For the text-containing cell, return its midpoint in [X, Y] coordinate format. 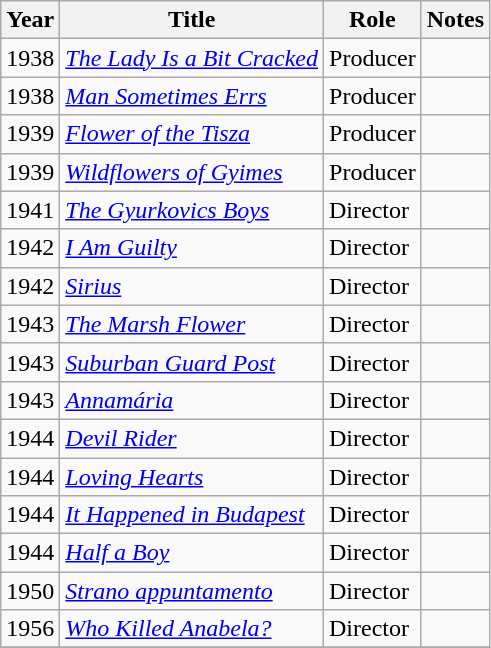
Sirius [192, 286]
Suburban Guard Post [192, 362]
The Gyurkovics Boys [192, 210]
Wildflowers of Gyimes [192, 172]
Flower of the Tisza [192, 134]
Role [373, 20]
Strano appuntamento [192, 591]
Year [30, 20]
1941 [30, 210]
Half a Boy [192, 553]
1956 [30, 629]
Annamária [192, 400]
Who Killed Anabela? [192, 629]
Title [192, 20]
The Marsh Flower [192, 324]
The Lady Is a Bit Cracked [192, 58]
Notes [455, 20]
Devil Rider [192, 438]
1950 [30, 591]
Man Sometimes Errs [192, 96]
Loving Hearts [192, 477]
I Am Guilty [192, 248]
It Happened in Budapest [192, 515]
